Find where the given text appears and provide that cell's center as [X, Y] coordinate. 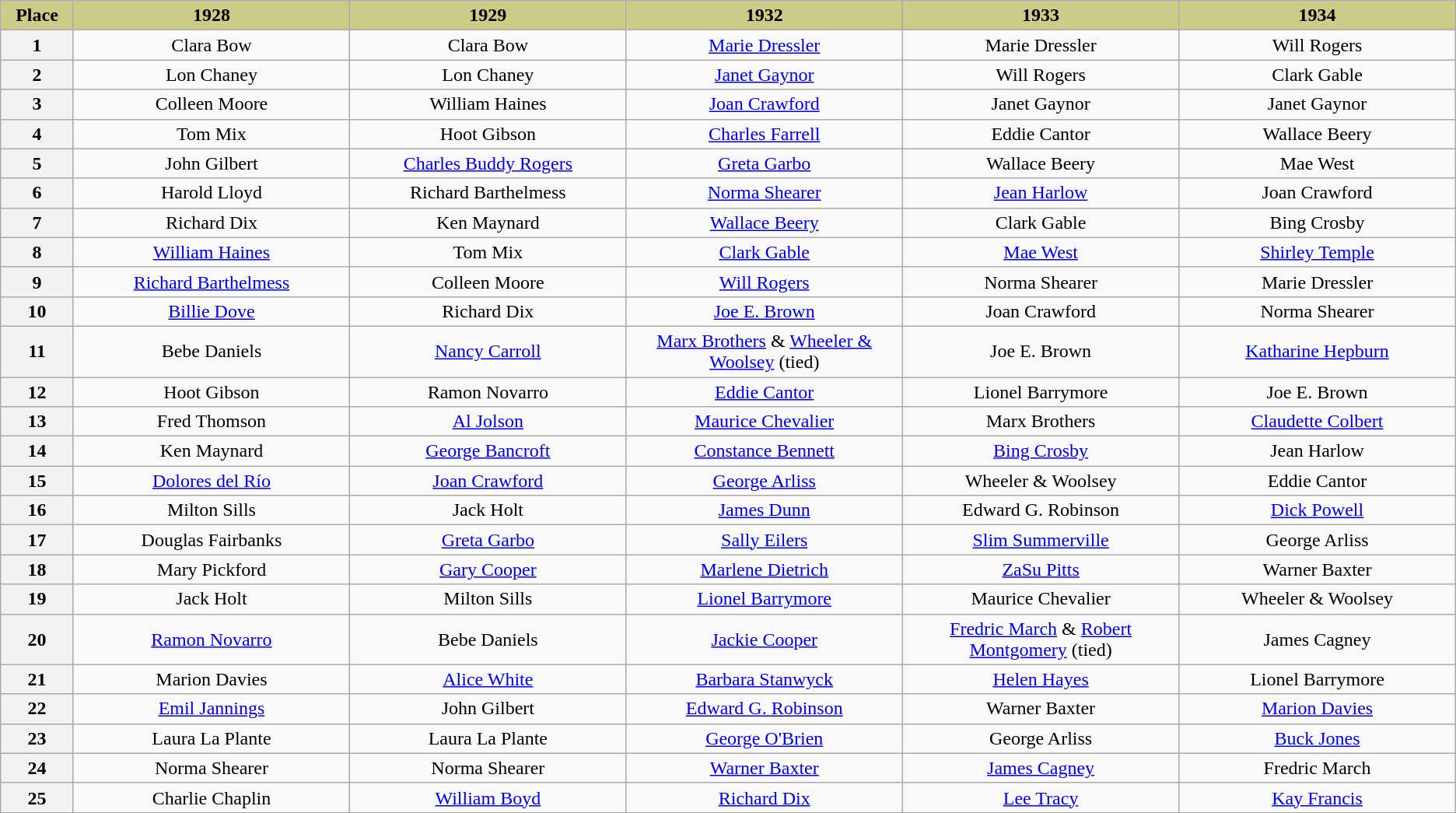
Lee Tracy [1041, 797]
12 [37, 391]
Emil Jannings [212, 709]
18 [37, 569]
Billie Dove [212, 311]
8 [37, 252]
9 [37, 282]
19 [37, 599]
Mary Pickford [212, 569]
21 [37, 679]
ZaSu Pitts [1041, 569]
24 [37, 768]
Constance Bennett [764, 451]
2 [37, 75]
Jackie Cooper [764, 640]
16 [37, 510]
1932 [764, 16]
5 [37, 163]
14 [37, 451]
James Dunn [764, 510]
George O'Brien [764, 738]
Slim Summerville [1041, 540]
Charles Buddy Rogers [488, 163]
22 [37, 709]
Buck Jones [1318, 738]
Fred Thomson [212, 422]
Charlie Chaplin [212, 797]
13 [37, 422]
20 [37, 640]
Charles Farrell [764, 134]
Douglas Fairbanks [212, 540]
1934 [1318, 16]
Harold Lloyd [212, 193]
Shirley Temple [1318, 252]
25 [37, 797]
15 [37, 481]
Sally Eilers [764, 540]
Barbara Stanwyck [764, 679]
17 [37, 540]
Alice White [488, 679]
Gary Cooper [488, 569]
1933 [1041, 16]
Al Jolson [488, 422]
1928 [212, 16]
10 [37, 311]
11 [37, 352]
Katharine Hepburn [1318, 352]
7 [37, 223]
Marx Brothers [1041, 422]
William Boyd [488, 797]
3 [37, 104]
Kay Francis [1318, 797]
Place [37, 16]
Marx Brothers & Wheeler & Woolsey (tied) [764, 352]
Claudette Colbert [1318, 422]
George Bancroft [488, 451]
Helen Hayes [1041, 679]
4 [37, 134]
Dick Powell [1318, 510]
1 [37, 45]
23 [37, 738]
6 [37, 193]
Marlene Dietrich [764, 569]
1929 [488, 16]
Nancy Carroll [488, 352]
Fredric March [1318, 768]
Dolores del Río [212, 481]
Fredric March & Robert Montgomery (tied) [1041, 640]
